Identify which cell holds the provided text, then report its (x, y) central coordinate. 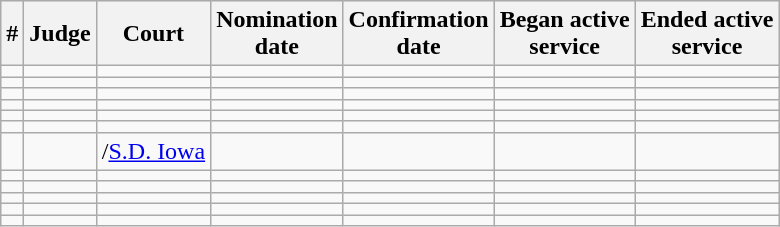
Court (153, 34)
Began activeservice (564, 34)
/S.D. Iowa (153, 151)
# (12, 34)
Nominationdate (277, 34)
Judge (60, 34)
Confirmationdate (418, 34)
Ended activeservice (707, 34)
